Identify which cell holds the provided text, then report its [X, Y] central coordinate. 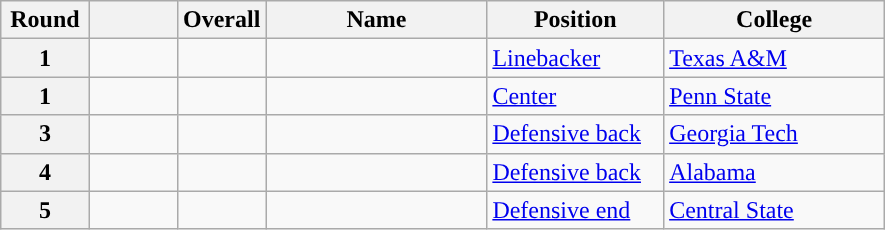
Position [576, 20]
Defensive end [576, 210]
Penn State [774, 96]
Center [576, 96]
Central State [774, 210]
3 [45, 134]
Round [45, 20]
Name [376, 20]
5 [45, 210]
Georgia Tech [774, 134]
College [774, 20]
4 [45, 172]
Alabama [774, 172]
Linebacker [576, 58]
Overall [222, 20]
Texas A&M [774, 58]
